Scan for the cell matching the given text and deliver its (x, y) coordinate at center. 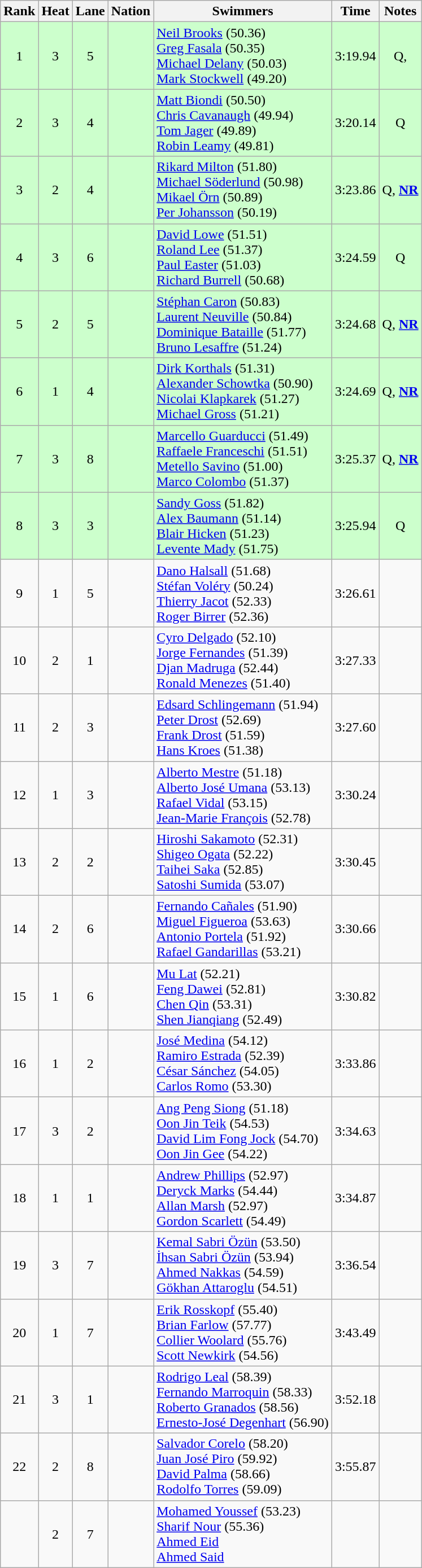
Mu Lat (52.21)Feng Dawei (52.81)Chen Qin (53.31)Shen Jianqiang (52.49) (243, 997)
3:24.68 (355, 324)
3:34.87 (355, 1198)
17 (19, 1131)
9 (19, 593)
3:20.14 (355, 123)
Marcello Guarducci (51.49)Raffaele Franceschi (51.51)Metello Savino (51.00)Marco Colombo (51.37) (243, 458)
19 (19, 1265)
Rodrigo Leal (58.39)Fernando Marroquin (58.33)Roberto Granados (58.56)Ernesto-José Degenhart (56.90) (243, 1400)
Dirk Korthals (51.31)Alexander Schowtka (50.90)Nicolai Klapkarek (51.27)Michael Gross (51.21) (243, 392)
16 (19, 1063)
José Medina (54.12)Ramiro Estrada (52.39)César Sánchez (54.05)Carlos Romo (53.30) (243, 1063)
3:43.49 (355, 1332)
3:30.24 (355, 795)
Rank (19, 11)
Mohamed Youssef (53.23)Sharif Nour (55.36)Ahmed EidAhmed Said (243, 1534)
Neil Brooks (50.36)Greg Fasala (50.35)Michael Delany (50.03)Mark Stockwell (49.20) (243, 55)
3:30.82 (355, 997)
Lane (90, 11)
Nation (130, 11)
Cyro Delgado (52.10)Jorge Fernandes (51.39)Djan Madruga (52.44)Ronald Menezes (51.40) (243, 660)
20 (19, 1332)
3:26.61 (355, 593)
Swimmers (243, 11)
3:25.37 (355, 458)
14 (19, 929)
Edsard Schlingemann (51.94)Peter Drost (52.69)Frank Drost (51.59)Hans Kroes (51.38) (243, 727)
Fernando Cañales (51.90)Miguel Figueroa (53.63)Antonio Portela (51.92)Rafael Gandarillas (53.21) (243, 929)
3:24.59 (355, 257)
3:25.94 (355, 526)
13 (19, 862)
3:23.86 (355, 190)
3:27.60 (355, 727)
Dano Halsall (51.68)Stéfan Voléry (50.24)Thierry Jacot (52.33)Roger Birrer (52.36) (243, 593)
12 (19, 795)
David Lowe (51.51)Roland Lee (51.37)Paul Easter (51.03)Richard Burrell (50.68) (243, 257)
21 (19, 1400)
15 (19, 997)
Erik Rosskopf (55.40)Brian Farlow (57.77)Collier Woolard (55.76)Scott Newkirk (54.56) (243, 1332)
Ang Peng Siong (51.18)Oon Jin Teik (54.53)David Lim Fong Jock (54.70)Oon Jin Gee (54.22) (243, 1131)
22 (19, 1466)
Matt Biondi (50.50)Chris Cavanaugh (49.94)Tom Jager (49.89)Robin Leamy (49.81) (243, 123)
Sandy Goss (51.82)Alex Baumann (51.14)Blair Hicken (51.23)Levente Mady (51.75) (243, 526)
3:19.94 (355, 55)
Kemal Sabri Özün (53.50)İhsan Sabri Özün (53.94)Ahmed Nakkas (54.59)Gökhan Attaroglu (54.51) (243, 1265)
3:34.63 (355, 1131)
Heat (55, 11)
Rikard Milton (51.80)Michael Söderlund (50.98)Mikael Örn (50.89)Per Johansson (50.19) (243, 190)
3:30.45 (355, 862)
Time (355, 11)
Salvador Corelo (58.20)Juan José Piro (59.92)David Palma (58.66)Rodolfo Torres (59.09) (243, 1466)
Andrew Phillips (52.97)Deryck Marks (54.44)Allan Marsh (52.97)Gordon Scarlett (54.49) (243, 1198)
10 (19, 660)
Stéphan Caron (50.83)Laurent Neuville (50.84)Dominique Bataille (51.77)Bruno Lesaffre (51.24) (243, 324)
3:27.33 (355, 660)
Notes (400, 11)
18 (19, 1198)
3:33.86 (355, 1063)
3:36.54 (355, 1265)
3:55.87 (355, 1466)
3:24.69 (355, 392)
3:52.18 (355, 1400)
Hiroshi Sakamoto (52.31)Shigeo Ogata (52.22)Taihei Saka (52.85)Satoshi Sumida (53.07) (243, 862)
Alberto Mestre (51.18)Alberto José Umana (53.13)Rafael Vidal (53.15)Jean-Marie François (52.78) (243, 795)
3:30.66 (355, 929)
Q, (400, 55)
11 (19, 727)
